Extract the [X, Y] coordinate from the center of the cell holding the provided text.  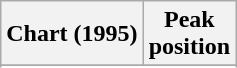
Chart (1995) [72, 34]
Peak position [189, 34]
